Determine the (X, Y) coordinate at the center of the cell enclosing the given text.  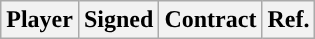
Ref. (288, 20)
Player (40, 20)
Contract (210, 20)
Signed (118, 20)
